Scan for the cell matching the given text and deliver its [X, Y] coordinate at center. 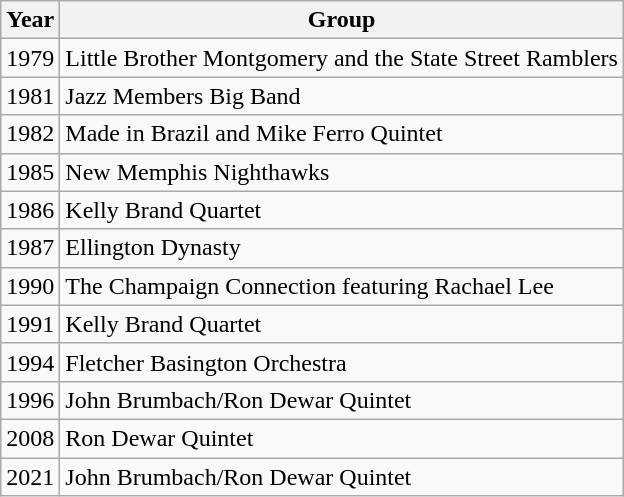
2021 [30, 477]
Ellington Dynasty [342, 248]
2008 [30, 438]
Little Brother Montgomery and the State Street Ramblers [342, 58]
Group [342, 20]
1985 [30, 172]
1991 [30, 324]
Made in Brazil and Mike Ferro Quintet [342, 134]
The Champaign Connection featuring Rachael Lee [342, 286]
Fletcher Basington Orchestra [342, 362]
1986 [30, 210]
1982 [30, 134]
Jazz Members Big Band [342, 96]
1981 [30, 96]
Year [30, 20]
1990 [30, 286]
1994 [30, 362]
1979 [30, 58]
Ron Dewar Quintet [342, 438]
1987 [30, 248]
1996 [30, 400]
New Memphis Nighthawks [342, 172]
